Detect which cell encompasses the target text, then output its [x, y] center coordinate. 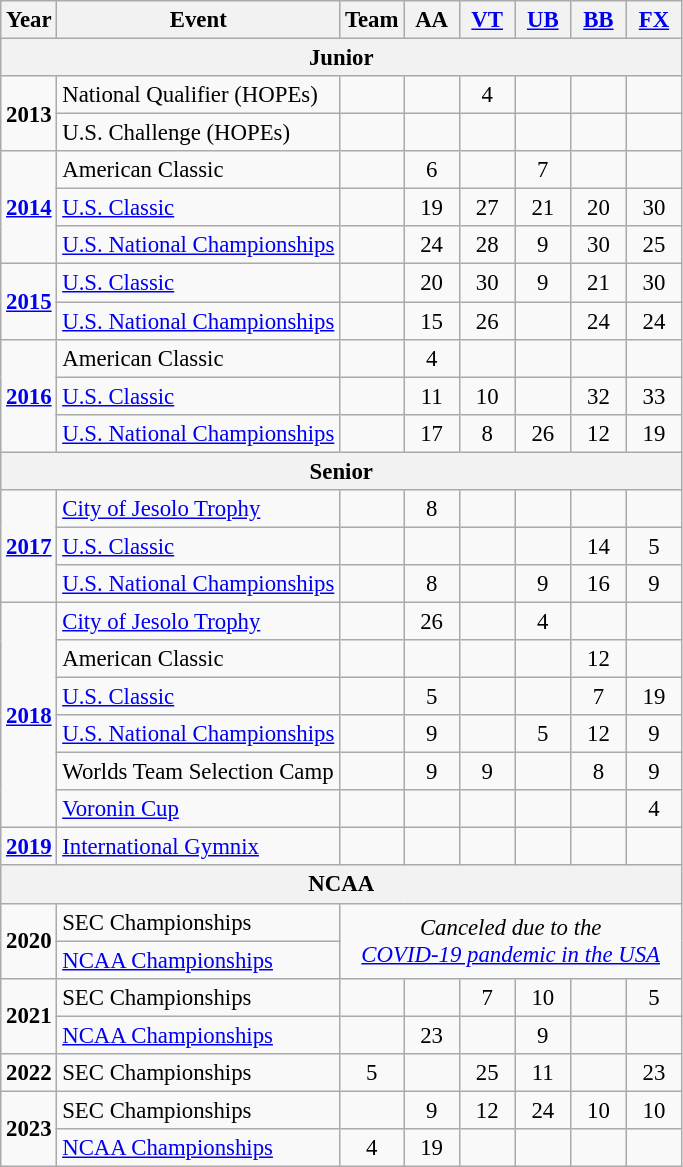
Canceled due to theCOVID-19 pandemic in the USA [511, 940]
National Qualifier (HOPEs) [198, 95]
Worlds Team Selection Camp [198, 772]
17 [432, 433]
2017 [29, 546]
2021 [29, 1016]
32 [599, 396]
15 [432, 321]
6 [432, 170]
2023 [29, 1128]
NCAA [342, 885]
2015 [29, 302]
28 [487, 245]
2014 [29, 208]
16 [599, 584]
2022 [29, 1073]
2013 [29, 114]
33 [654, 396]
VT [487, 20]
AA [432, 20]
International Gymnix [198, 847]
U.S. Challenge (HOPEs) [198, 133]
Team [372, 20]
FX [654, 20]
BB [599, 20]
2020 [29, 940]
Senior [342, 471]
Event [198, 20]
2018 [29, 715]
2019 [29, 847]
27 [487, 208]
Junior [342, 58]
Year [29, 20]
Voronin Cup [198, 809]
14 [599, 546]
2016 [29, 396]
UB [543, 20]
